Return the (X, Y) coordinate for the center point of the cell that contains the specified text.  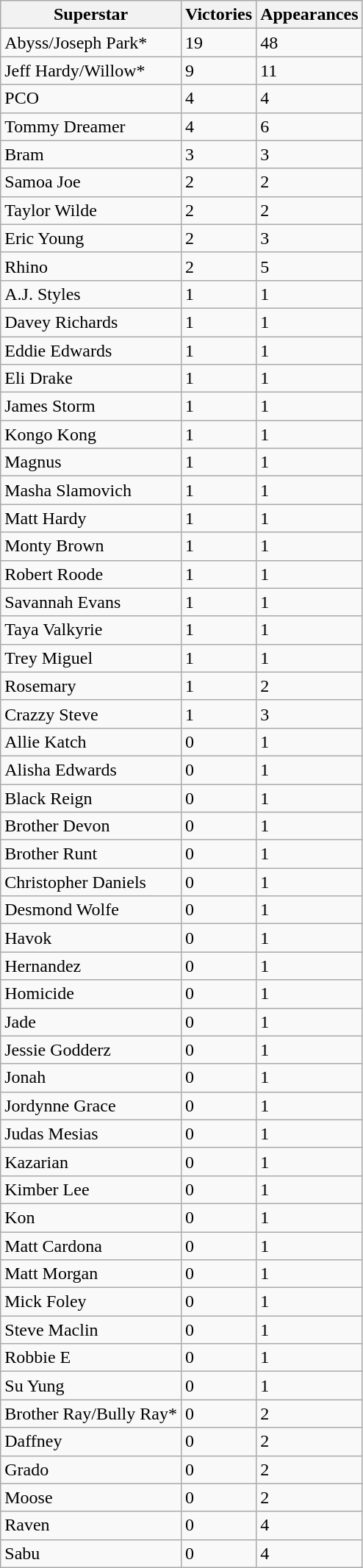
9 (218, 71)
Taya Valkyrie (91, 630)
Havok (91, 938)
A.J. Styles (91, 294)
Sabu (91, 1553)
Jordynne Grace (91, 1106)
Black Reign (91, 798)
Superstar (91, 15)
Kongo Kong (91, 434)
James Storm (91, 407)
5 (309, 266)
Samoa Joe (91, 182)
Kon (91, 1217)
Daffney (91, 1442)
Eli Drake (91, 379)
Jessie Godderz (91, 1050)
Rhino (91, 266)
11 (309, 71)
Crazzy Steve (91, 714)
Monty Brown (91, 546)
Savannah Evans (91, 602)
Su Yung (91, 1386)
Matt Morgan (91, 1274)
Robert Roode (91, 574)
Appearances (309, 15)
Eddie Edwards (91, 351)
Bram (91, 154)
Victories (218, 15)
PCO (91, 99)
Matt Cardona (91, 1246)
Brother Devon (91, 826)
Jeff Hardy/Willow* (91, 71)
Christopher Daniels (91, 882)
Allie Katch (91, 742)
Magnus (91, 462)
Kimber Lee (91, 1189)
Jonah (91, 1078)
Eric Young (91, 238)
Raven (91, 1525)
Moose (91, 1497)
Taylor Wilde (91, 210)
Davey Richards (91, 322)
Masha Slamovich (91, 490)
Kazarian (91, 1161)
Jade (91, 1022)
Brother Ray/Bully Ray* (91, 1414)
Mick Foley (91, 1302)
Abyss/Joseph Park* (91, 43)
Rosemary (91, 686)
Desmond Wolfe (91, 910)
48 (309, 43)
Brother Runt (91, 854)
Steve Maclin (91, 1330)
Homicide (91, 994)
Judas Mesias (91, 1134)
Tommy Dreamer (91, 126)
Trey Miguel (91, 658)
Matt Hardy (91, 518)
Alisha Edwards (91, 770)
6 (309, 126)
Hernandez (91, 966)
Robbie E (91, 1358)
19 (218, 43)
Grado (91, 1469)
